Provide the (X, Y) coordinate of the cell's center where the given text is located.  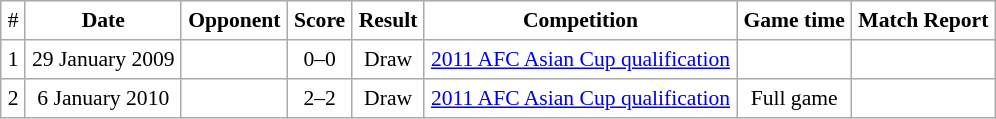
2–2 (320, 98)
Competition (580, 20)
Score (320, 20)
# (13, 20)
Opponent (234, 20)
29 January 2009 (103, 60)
2 (13, 98)
Date (103, 20)
Full game (794, 98)
0–0 (320, 60)
Result (388, 20)
6 January 2010 (103, 98)
1 (13, 60)
Game time (794, 20)
Match Report (924, 20)
